Find where the given text appears and provide that cell's center as [X, Y] coordinate. 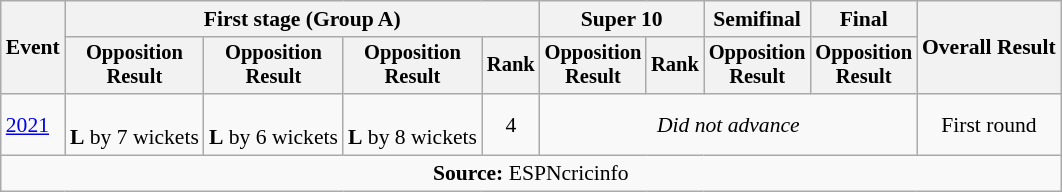
2021 [33, 124]
L by 6 wickets [274, 124]
Did not advance [728, 124]
Source: ESPNcricinfo [531, 174]
Super 10 [622, 19]
Event [33, 48]
First round [989, 124]
First stage (Group A) [302, 19]
L by 8 wickets [412, 124]
4 [511, 124]
Semifinal [758, 19]
Overall Result [989, 48]
L by 7 wickets [134, 124]
Final [864, 19]
